Find where the given text appears and provide that cell's center as (X, Y) coordinate. 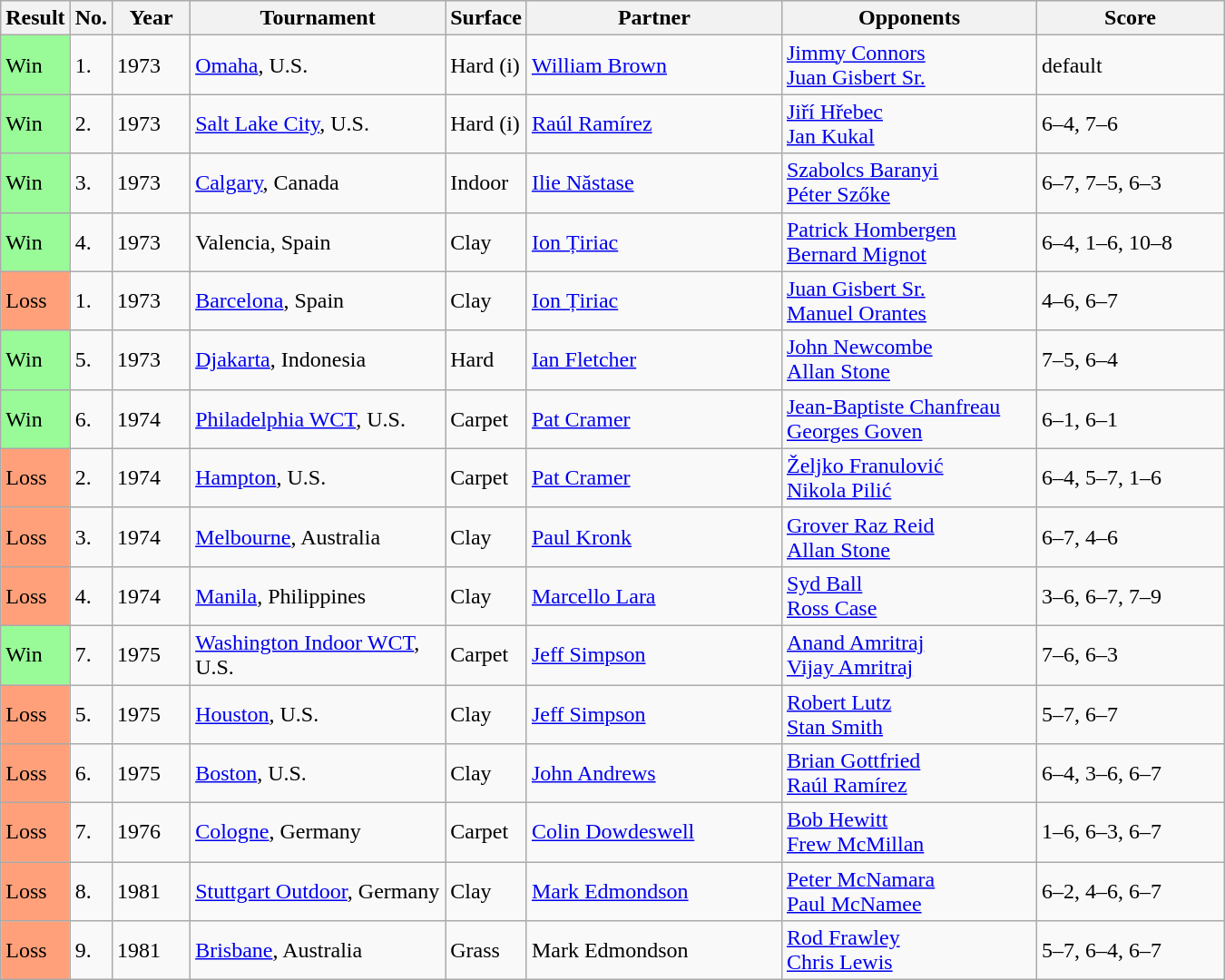
Salt Lake City, U.S. (318, 123)
5–7, 6–7 (1131, 713)
Brian Gottfried Raúl Ramírez (909, 773)
Cologne, Germany (318, 833)
6–4, 5–7, 1–6 (1131, 477)
Peter McNamara Paul McNamee (909, 891)
Valencia, Spain (318, 241)
Juan Gisbert Sr. Manuel Orantes (909, 301)
Marcello Lara (653, 595)
Tournament (318, 18)
6–4, 3–6, 6–7 (1131, 773)
6–2, 4–6, 6–7 (1131, 891)
No. (91, 18)
Melbourne, Australia (318, 537)
Stuttgart Outdoor, Germany (318, 891)
Hampton, U.S. (318, 477)
Philadelphia WCT, U.S. (318, 419)
Surface (486, 18)
Syd Ball Ross Case (909, 595)
9. (91, 951)
Colin Dowdeswell (653, 833)
William Brown (653, 65)
Djakarta, Indonesia (318, 359)
Bob Hewitt Frew McMillan (909, 833)
Željko Franulović Nikola Pilić (909, 477)
Jimmy Connors Juan Gisbert Sr. (909, 65)
3–6, 6–7, 7–9 (1131, 595)
Boston, U.S. (318, 773)
6–4, 1–6, 10–8 (1131, 241)
1–6, 6–3, 6–7 (1131, 833)
Grass (486, 951)
Barcelona, Spain (318, 301)
Paul Kronk (653, 537)
4–6, 6–7 (1131, 301)
Indoor (486, 183)
1976 (152, 833)
John Newcombe Allan Stone (909, 359)
Omaha, U.S. (318, 65)
Ian Fletcher (653, 359)
Houston, U.S. (318, 713)
Anand Amritraj Vijay Amritraj (909, 655)
Robert Lutz Stan Smith (909, 713)
Rod Frawley Chris Lewis (909, 951)
Jean-Baptiste Chanfreau Georges Goven (909, 419)
Brisbane, Australia (318, 951)
Calgary, Canada (318, 183)
Partner (653, 18)
6–1, 6–1 (1131, 419)
5–7, 6–4, 6–7 (1131, 951)
default (1131, 65)
Manila, Philippines (318, 595)
8. (91, 891)
6–4, 7–6 (1131, 123)
Result (35, 18)
Szabolcs Baranyi Péter Szőke (909, 183)
Grover Raz Reid Allan Stone (909, 537)
Patrick Hombergen Bernard Mignot (909, 241)
Hard (486, 359)
6–7, 4–6 (1131, 537)
Score (1131, 18)
6–7, 7–5, 6–3 (1131, 183)
7–5, 6–4 (1131, 359)
Raúl Ramírez (653, 123)
Washington Indoor WCT, U.S. (318, 655)
Ilie Năstase (653, 183)
Opponents (909, 18)
Year (152, 18)
John Andrews (653, 773)
Jiří Hřebec Jan Kukal (909, 123)
7–6, 6–3 (1131, 655)
